Identify which cell holds the provided text, then report its (x, y) central coordinate. 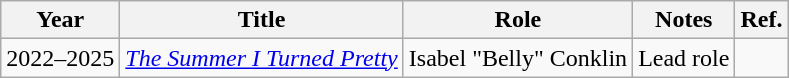
The Summer I Turned Pretty (262, 58)
Ref. (762, 20)
Title (262, 20)
Isabel "Belly" Conklin (518, 58)
Year (60, 20)
Notes (684, 20)
Lead role (684, 58)
Role (518, 20)
2022–2025 (60, 58)
